For the text-containing cell, return its midpoint in [x, y] coordinate format. 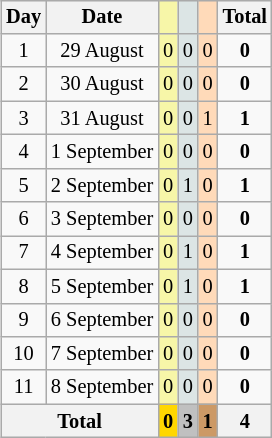
6 [24, 219]
5 [24, 185]
1 September [102, 152]
9 [24, 320]
6 September [102, 320]
2 [24, 84]
4 September [102, 253]
7 [24, 253]
10 [24, 354]
2 September [102, 185]
8 September [102, 387]
8 [24, 286]
11 [24, 387]
30 August [102, 84]
31 August [102, 118]
7 September [102, 354]
3 September [102, 219]
5 September [102, 286]
Date [102, 17]
29 August [102, 51]
Day [24, 17]
